For the text-containing cell, return its midpoint in (x, y) coordinate format. 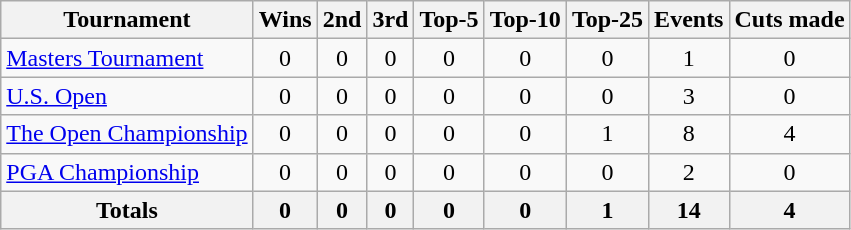
Tournament (127, 20)
Events (689, 20)
2nd (342, 20)
3rd (390, 20)
Wins (285, 20)
Cuts made (790, 20)
Masters Tournament (127, 58)
14 (689, 210)
8 (689, 134)
3 (689, 96)
U.S. Open (127, 96)
The Open Championship (127, 134)
2 (689, 172)
Top-25 (607, 20)
PGA Championship (127, 172)
Top-10 (525, 20)
Top-5 (449, 20)
Totals (127, 210)
